Identify which cell holds the provided text, then report its [X, Y] central coordinate. 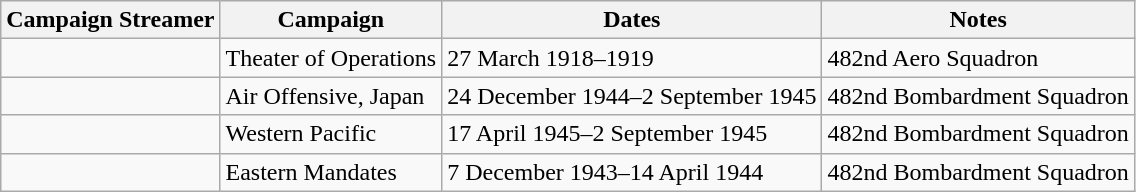
Eastern Mandates [331, 172]
Campaign [331, 20]
Notes [978, 20]
27 March 1918–1919 [632, 58]
Campaign Streamer [110, 20]
Air Offensive, Japan [331, 96]
7 December 1943–14 April 1944 [632, 172]
Western Pacific [331, 134]
Theater of Operations [331, 58]
17 April 1945–2 September 1945 [632, 134]
Dates [632, 20]
482nd Aero Squadron [978, 58]
24 December 1944–2 September 1945 [632, 96]
